Capture the cell that displays the provided text and extract its [X, Y] central coordinate. 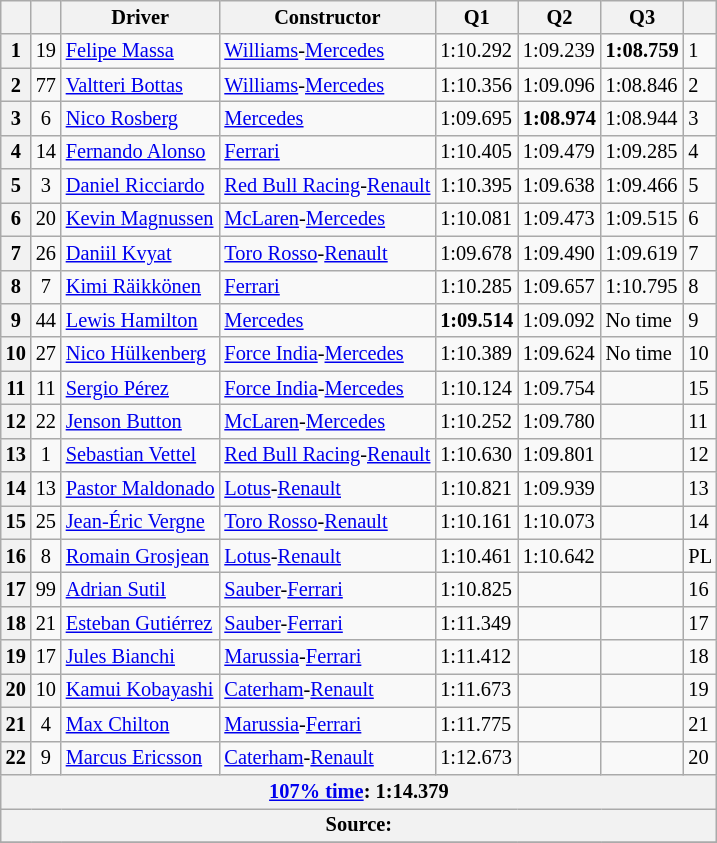
1:09.473 [560, 219]
77 [46, 85]
1:09.638 [560, 186]
PL [700, 556]
1:10.124 [476, 388]
1:09.754 [560, 388]
1:11.673 [476, 690]
27 [46, 354]
1:09.678 [476, 253]
1:09.619 [642, 253]
Max Chilton [140, 724]
44 [46, 320]
Nico Rosberg [140, 118]
1:12.673 [476, 758]
1:10.405 [476, 152]
1:09.624 [560, 354]
1:09.092 [560, 320]
1:08.759 [642, 51]
26 [46, 253]
Fernando Alonso [140, 152]
Nico Hülkenberg [140, 354]
1:10.795 [642, 287]
107% time: 1:14.379 [359, 791]
Valtteri Bottas [140, 85]
1:10.825 [476, 589]
1:10.081 [476, 219]
Kamui Kobayashi [140, 690]
Kevin Magnussen [140, 219]
1:08.974 [560, 118]
1:09.939 [560, 489]
Daniel Ricciardo [140, 186]
Romain Grosjean [140, 556]
1:11.349 [476, 623]
Felipe Massa [140, 51]
Driver [140, 17]
Sergio Pérez [140, 388]
1:09.479 [560, 152]
1:10.389 [476, 354]
1:11.412 [476, 657]
Jules Bianchi [140, 657]
1:10.292 [476, 51]
Daniil Kvyat [140, 253]
1:09.801 [560, 455]
1:09.657 [560, 287]
1:09.096 [560, 85]
Q3 [642, 17]
1:09.490 [560, 253]
1:09.466 [642, 186]
99 [46, 589]
Adrian Sutil [140, 589]
1:09.515 [642, 219]
1:10.285 [476, 287]
1:09.285 [642, 152]
Lewis Hamilton [140, 320]
1:10.073 [560, 522]
1:10.395 [476, 186]
Q2 [560, 17]
1:09.780 [560, 421]
Source: [359, 825]
1:10.161 [476, 522]
Kimi Räikkönen [140, 287]
1:10.642 [560, 556]
1:10.252 [476, 421]
1:09.239 [560, 51]
Marcus Ericsson [140, 758]
Q1 [476, 17]
1:09.695 [476, 118]
1:10.821 [476, 489]
1:09.514 [476, 320]
1:11.775 [476, 724]
Jean-Éric Vergne [140, 522]
Esteban Gutiérrez [140, 623]
1:10.356 [476, 85]
Pastor Maldonado [140, 489]
Constructor [327, 17]
25 [46, 522]
Jenson Button [140, 421]
1:10.461 [476, 556]
1:10.630 [476, 455]
1:08.846 [642, 85]
1:08.944 [642, 118]
Sebastian Vettel [140, 455]
